Capture the cell that displays the provided text and extract its [x, y] central coordinate. 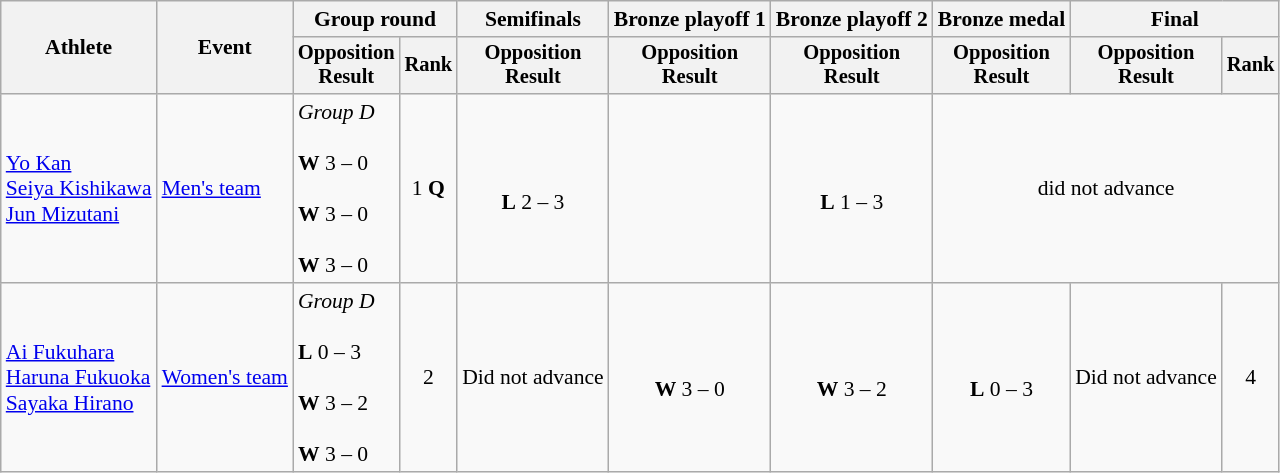
Yo KanSeiya KishikawaJun Mizutani [79, 188]
Women's team [225, 378]
Bronze medal [1002, 19]
Group round [375, 19]
L 0 – 3 [1002, 378]
Athlete [79, 48]
Group DL 0 – 3W 3 – 2W 3 – 0 [346, 378]
L 2 – 3 [533, 188]
did not advance [1106, 188]
Event [225, 48]
Final [1174, 19]
L 1 – 3 [852, 188]
Bronze playoff 2 [852, 19]
Group DW 3 – 0W 3 – 0W 3 – 0 [346, 188]
2 [429, 378]
W 3 – 0 [690, 378]
Bronze playoff 1 [690, 19]
Men's team [225, 188]
Ai FukuharaHaruna FukuokaSayaka Hirano [79, 378]
W 3 – 2 [852, 378]
4 [1251, 378]
Semifinals [533, 19]
1 Q [429, 188]
